For the text-containing cell, return its midpoint in [X, Y] coordinate format. 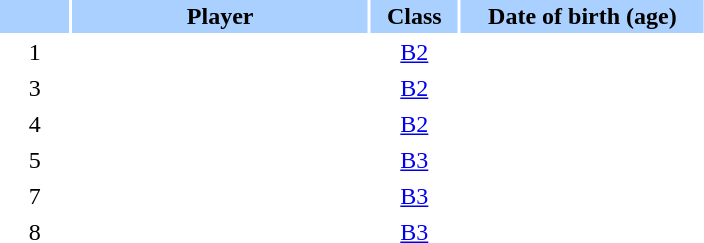
Player [220, 16]
7 [34, 196]
4 [34, 124]
3 [34, 88]
5 [34, 160]
1 [34, 52]
Date of birth (age) [582, 16]
Class [414, 16]
